Extract the (X, Y) coordinate from the center of the cell holding the provided text.  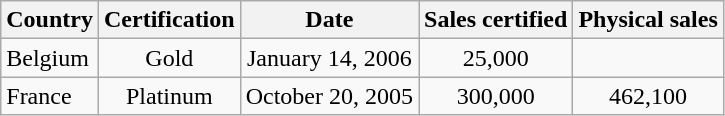
Belgium (50, 58)
300,000 (496, 96)
Platinum (169, 96)
October 20, 2005 (329, 96)
France (50, 96)
Certification (169, 20)
Physical sales (648, 20)
January 14, 2006 (329, 58)
Gold (169, 58)
25,000 (496, 58)
462,100 (648, 96)
Country (50, 20)
Date (329, 20)
Sales certified (496, 20)
